Locate the cell with the specified text and output its (X, Y) center coordinate. 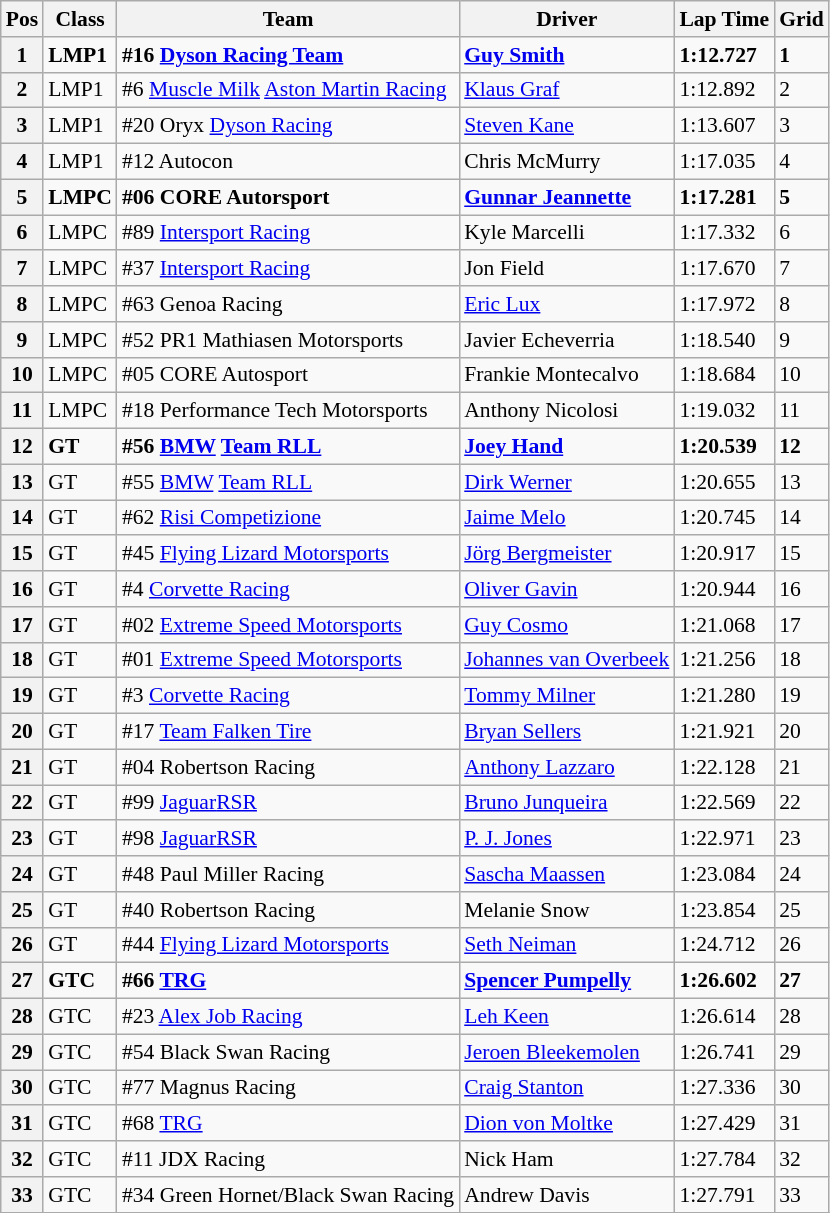
Pos (22, 19)
Johannes van Overbeek (566, 660)
Jon Field (566, 269)
#63 Genoa Racing (288, 304)
#98 JaguarRSR (288, 839)
Class (80, 19)
1:17.670 (724, 269)
Eric Lux (566, 304)
Guy Cosmo (566, 625)
1:26.602 (724, 981)
Anthony Nicolosi (566, 411)
Sascha Maassen (566, 874)
1:27.791 (724, 1195)
1:27.429 (724, 1124)
1:20.745 (724, 518)
1:27.336 (724, 1088)
#52 PR1 Mathiasen Motorsports (288, 340)
#12 Autocon (288, 162)
Steven Kane (566, 126)
Leh Keen (566, 1017)
Oliver Gavin (566, 589)
#66 TRG (288, 981)
Gunnar Jeannette (566, 197)
#37 Intersport Racing (288, 269)
#40 Robertson Racing (288, 910)
#56 BMW Team RLL (288, 447)
1:27.784 (724, 1159)
Bruno Junqueira (566, 803)
#55 BMW Team RLL (288, 482)
P. J. Jones (566, 839)
1:20.655 (724, 482)
Tommy Milner (566, 696)
1:17.281 (724, 197)
#11 JDX Racing (288, 1159)
Seth Neiman (566, 945)
#02 Extreme Speed Motorsports (288, 625)
#20 Oryx Dyson Racing (288, 126)
1:20.539 (724, 447)
Anthony Lazzaro (566, 767)
Grid (802, 19)
#99 JaguarRSR (288, 803)
1:21.280 (724, 696)
Dion von Moltke (566, 1124)
1:17.332 (724, 233)
Klaus Graf (566, 90)
Lap Time (724, 19)
#23 Alex Job Racing (288, 1017)
1:20.944 (724, 589)
#45 Flying Lizard Motorsports (288, 554)
#34 Green Hornet/Black Swan Racing (288, 1195)
1:17.035 (724, 162)
1:23.854 (724, 910)
1:26.741 (724, 1052)
#89 Intersport Racing (288, 233)
1:22.569 (724, 803)
#6 Muscle Milk Aston Martin Racing (288, 90)
Frankie Montecalvo (566, 375)
Jörg Bergmeister (566, 554)
#4 Corvette Racing (288, 589)
Craig Stanton (566, 1088)
#04 Robertson Racing (288, 767)
Driver (566, 19)
#48 Paul Miller Racing (288, 874)
#18 Performance Tech Motorsports (288, 411)
#05 CORE Autosport (288, 375)
#01 Extreme Speed Motorsports (288, 660)
1:21.921 (724, 732)
Jeroen Bleekemolen (566, 1052)
1:18.684 (724, 375)
Melanie Snow (566, 910)
#06 CORE Autorsport (288, 197)
1:12.892 (724, 90)
1:26.614 (724, 1017)
#62 Risi Competizione (288, 518)
#3 Corvette Racing (288, 696)
1:24.712 (724, 945)
#16 Dyson Racing Team (288, 55)
#68 TRG (288, 1124)
#17 Team Falken Tire (288, 732)
#54 Black Swan Racing (288, 1052)
Spencer Pumpelly (566, 981)
#44 Flying Lizard Motorsports (288, 945)
Jaime Melo (566, 518)
Kyle Marcelli (566, 233)
Nick Ham (566, 1159)
Bryan Sellers (566, 732)
1:23.084 (724, 874)
Chris McMurry (566, 162)
Dirk Werner (566, 482)
Andrew Davis (566, 1195)
Joey Hand (566, 447)
1:22.971 (724, 839)
1:22.128 (724, 767)
Javier Echeverria (566, 340)
Guy Smith (566, 55)
1:20.917 (724, 554)
1:21.256 (724, 660)
1:13.607 (724, 126)
#77 Magnus Racing (288, 1088)
1:17.972 (724, 304)
Team (288, 19)
1:18.540 (724, 340)
1:12.727 (724, 55)
1:21.068 (724, 625)
1:19.032 (724, 411)
